Extract the (x, y) coordinate from the center of the cell holding the provided text.  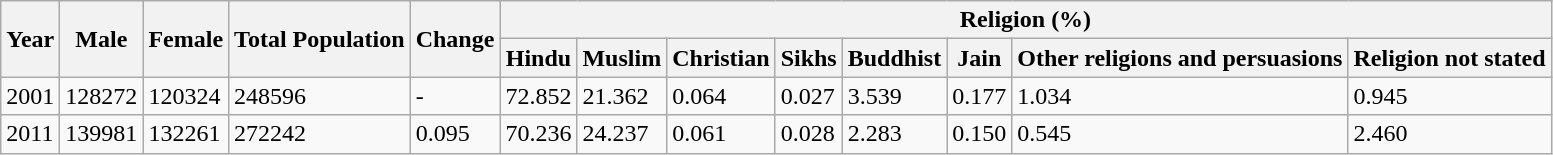
24.237 (622, 134)
0.027 (808, 96)
128272 (102, 96)
2011 (30, 134)
272242 (320, 134)
Female (186, 39)
Change (455, 39)
Religion (%) (1026, 20)
Christian (721, 58)
Hindu (538, 58)
0.028 (808, 134)
0.150 (980, 134)
0.061 (721, 134)
Muslim (622, 58)
0.064 (721, 96)
21.362 (622, 96)
Buddhist (894, 58)
Sikhs (808, 58)
Year (30, 39)
0.177 (980, 96)
0.545 (1180, 134)
0.095 (455, 134)
139981 (102, 134)
2.283 (894, 134)
2001 (30, 96)
Total Population (320, 39)
Male (102, 39)
132261 (186, 134)
72.852 (538, 96)
3.539 (894, 96)
Jain (980, 58)
70.236 (538, 134)
248596 (320, 96)
0.945 (1450, 96)
2.460 (1450, 134)
120324 (186, 96)
- (455, 96)
Religion not stated (1450, 58)
1.034 (1180, 96)
Other religions and persuasions (1180, 58)
